Return the [x, y] coordinate for the center point of the cell that contains the specified text.  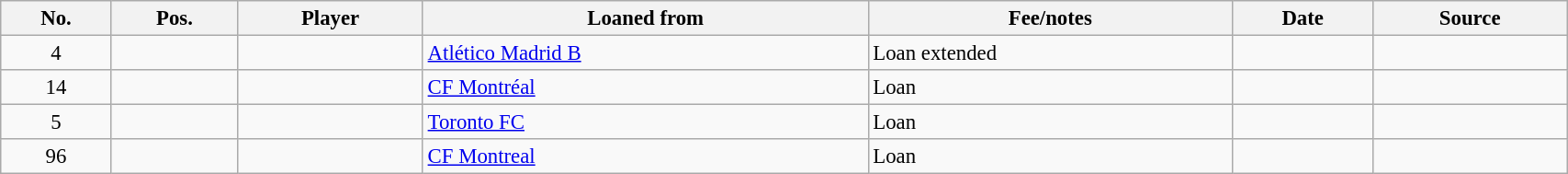
Source [1470, 18]
Fee/notes [1051, 18]
5 [56, 122]
Date [1303, 18]
Pos. [175, 18]
Loan extended [1051, 53]
Toronto FC [645, 122]
Player [331, 18]
Loaned from [645, 18]
CF Montréal [645, 87]
CF Montreal [645, 157]
4 [56, 53]
96 [56, 157]
14 [56, 87]
Atlético Madrid B [645, 53]
No. [56, 18]
